Return [x, y] of the center of cell containing provided text 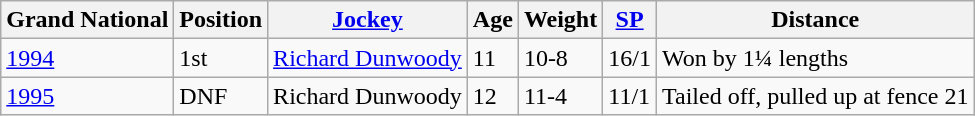
11 [492, 58]
Won by 1¼ lengths [815, 58]
12 [492, 96]
11-4 [560, 96]
1st [221, 58]
Jockey [368, 20]
Grand National [88, 20]
1994 [88, 58]
11/1 [630, 96]
Distance [815, 20]
DNF [221, 96]
1995 [88, 96]
Position [221, 20]
SP [630, 20]
Weight [560, 20]
Tailed off, pulled up at fence 21 [815, 96]
10-8 [560, 58]
16/1 [630, 58]
Age [492, 20]
